Identify which cell holds the provided text, then report its [X, Y] central coordinate. 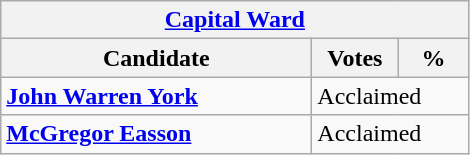
John Warren York [156, 96]
% [434, 58]
Votes [355, 58]
Candidate [156, 58]
McGregor Easson [156, 134]
Capital Ward [235, 20]
